Output the (X, Y) coordinate of the center of the cell containing the given text.  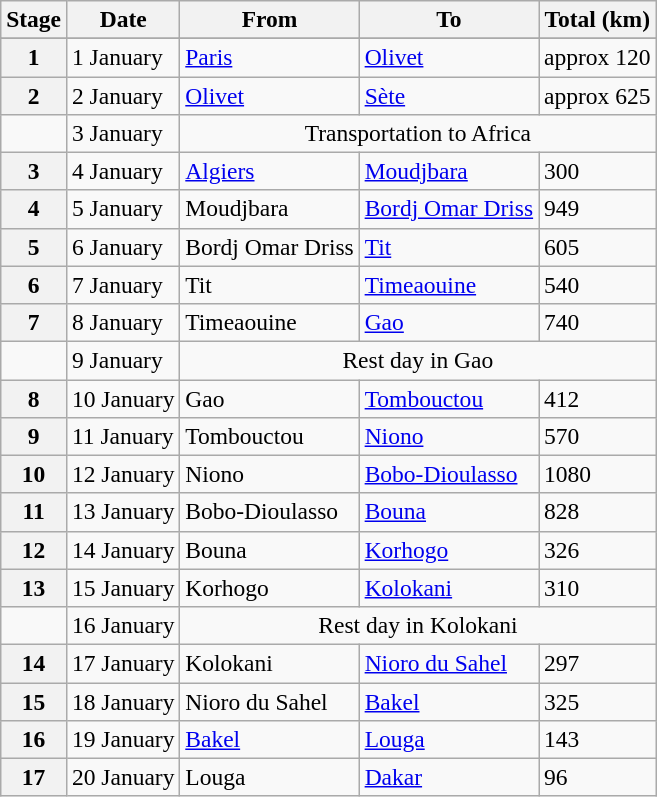
3 January (122, 133)
13 January (122, 512)
740 (598, 322)
Total (km) (598, 19)
15 (34, 701)
96 (598, 777)
14 (34, 663)
approx 625 (598, 95)
7 (34, 322)
1 (34, 57)
412 (598, 398)
143 (598, 739)
9 (34, 436)
Sète (448, 95)
10 January (122, 398)
3 (34, 171)
11 (34, 512)
17 (34, 777)
Date (122, 19)
325 (598, 701)
1 January (122, 57)
Transportation to Africa (418, 133)
12 January (122, 474)
7 January (122, 285)
300 (598, 171)
2 January (122, 95)
Rest day in Gao (418, 360)
4 January (122, 171)
6 January (122, 247)
326 (598, 550)
From (270, 19)
15 January (122, 588)
6 (34, 285)
To (448, 19)
8 (34, 398)
540 (598, 285)
8 January (122, 322)
2 (34, 95)
approx 120 (598, 57)
18 January (122, 701)
Rest day in Kolokani (418, 625)
605 (598, 247)
16 (34, 739)
4 (34, 209)
949 (598, 209)
13 (34, 588)
828 (598, 512)
Stage (34, 19)
12 (34, 550)
Paris (270, 57)
9 January (122, 360)
10 (34, 474)
14 January (122, 550)
5 January (122, 209)
17 January (122, 663)
Algiers (270, 171)
570 (598, 436)
16 January (122, 625)
11 January (122, 436)
5 (34, 247)
297 (598, 663)
Dakar (448, 777)
19 January (122, 739)
20 January (122, 777)
310 (598, 588)
1080 (598, 474)
